Detect which cell encompasses the target text, then output its [X, Y] center coordinate. 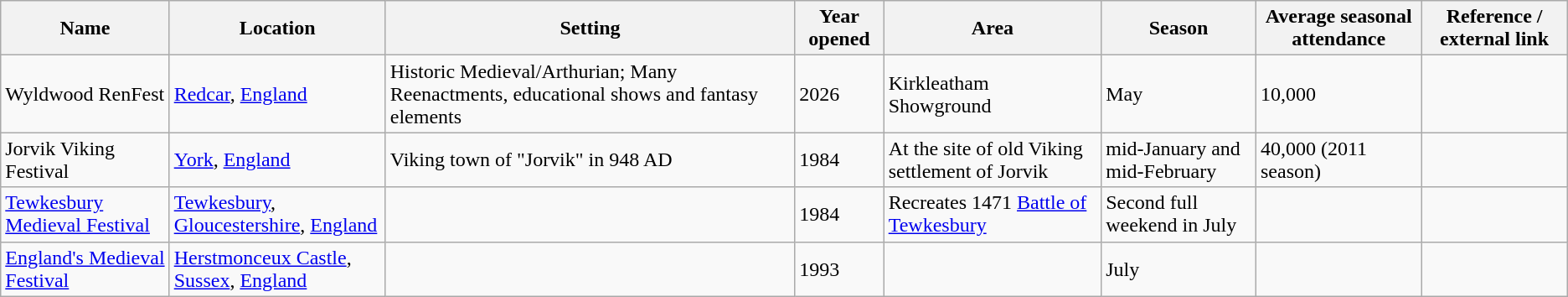
Tewkesbury, Gloucestershire, England [277, 215]
mid-January and mid-February [1179, 159]
10,000 [1338, 94]
At the site of old Viking settlement of Jorvik [993, 159]
Jorvik Viking Festival [85, 159]
July [1179, 268]
Herstmonceux Castle, Sussex, England [277, 268]
Setting [590, 29]
Viking town of "Jorvik" in 948 AD [590, 159]
York, England [277, 159]
Redcar, England [277, 94]
Second full weekend in July [1179, 215]
Historic Medieval/Arthurian; Many Reenactments, educational shows and fantasy elements [590, 94]
Kirkleatham Showground [993, 94]
Tewkesbury Medieval Festival [85, 215]
1993 [839, 268]
Name [85, 29]
Wyldwood RenFest [85, 94]
Recreates 1471 Battle of Tewkesbury [993, 215]
England's Medieval Festival [85, 268]
Location [277, 29]
Year opened [839, 29]
May [1179, 94]
Area [993, 29]
40,000 (2011 season) [1338, 159]
Reference / external link [1494, 29]
Season [1179, 29]
2026 [839, 94]
Average seasonal attendance [1338, 29]
